Search for the cell housing the specified text and yield its (X, Y) center coordinate. 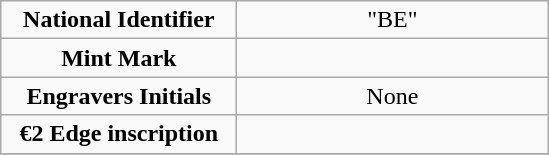
Engravers Initials (119, 96)
"BE" (392, 20)
None (392, 96)
€2 Edge inscription (119, 134)
National Identifier (119, 20)
Mint Mark (119, 58)
